Locate the cell with the specified text and output its (x, y) center coordinate. 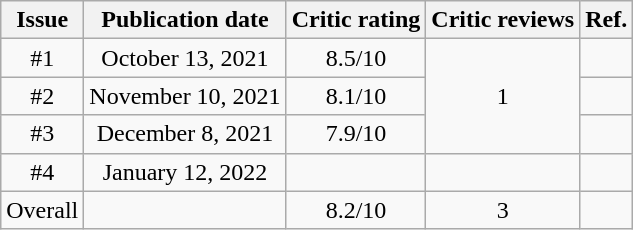
3 (503, 210)
#1 (42, 58)
November 10, 2021 (185, 96)
1 (503, 96)
#4 (42, 172)
Publication date (185, 20)
Issue (42, 20)
January 12, 2022 (185, 172)
Ref. (606, 20)
#3 (42, 134)
Critic reviews (503, 20)
Critic rating (356, 20)
7.9/10 (356, 134)
#2 (42, 96)
October 13, 2021 (185, 58)
8.2/10 (356, 210)
8.1/10 (356, 96)
December 8, 2021 (185, 134)
8.5/10 (356, 58)
Overall (42, 210)
